Pinpoint the cell where the given text exists, returning its [x, y] midpoint coordinate. 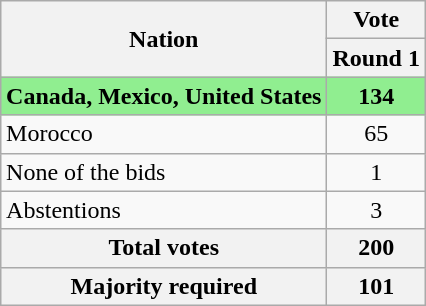
134 [376, 96]
Abstentions [164, 210]
200 [376, 248]
Morocco [164, 134]
1 [376, 172]
101 [376, 286]
Nation [164, 39]
Majority required [164, 286]
65 [376, 134]
Vote [376, 20]
None of the bids [164, 172]
3 [376, 210]
Canada, Mexico, United States [164, 96]
Round 1 [376, 58]
Total votes [164, 248]
